Identify which cell holds the provided text, then report its (x, y) central coordinate. 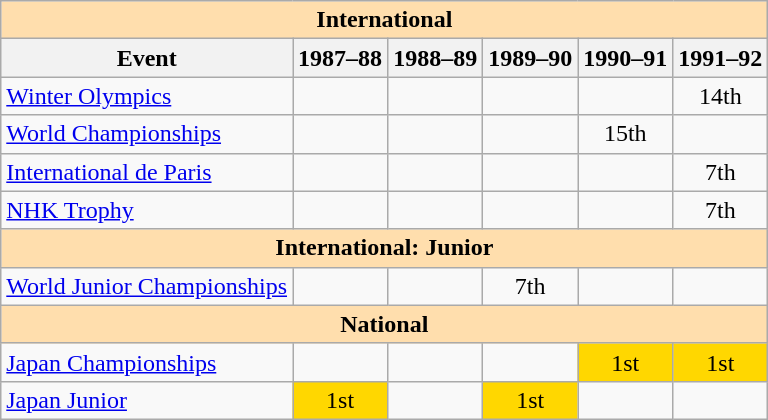
14th (720, 96)
1987–88 (340, 58)
World Junior Championships (147, 286)
1989–90 (530, 58)
NHK Trophy (147, 210)
International (384, 20)
1990–91 (626, 58)
International: Junior (384, 248)
Japan Championships (147, 362)
Event (147, 58)
15th (626, 134)
International de Paris (147, 172)
National (384, 324)
1991–92 (720, 58)
World Championships (147, 134)
1988–89 (436, 58)
Japan Junior (147, 400)
Winter Olympics (147, 96)
